Return the (X, Y) coordinate for the center point of the cell that contains the specified text.  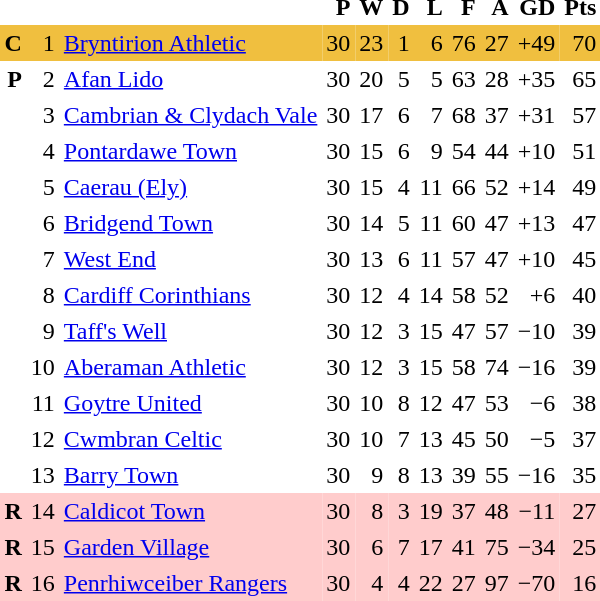
2 (42, 79)
Aberaman Athletic (190, 367)
−6 (536, 403)
45 (464, 439)
Bryntirion Athletic (190, 43)
P (13, 79)
28 (496, 79)
C (13, 43)
Penrhiwceiber Rangers (190, 583)
54 (464, 151)
66 (464, 187)
53 (496, 403)
68 (464, 115)
+6 (536, 295)
50 (496, 439)
+14 (536, 187)
Taff's Well (190, 331)
+49 (536, 43)
−10 (536, 331)
39 (464, 475)
63 (464, 79)
Afan Lido (190, 79)
+13 (536, 223)
Goytre United (190, 403)
Pontardawe Town (190, 151)
−5 (536, 439)
+31 (536, 115)
48 (496, 511)
41 (464, 547)
22 (430, 583)
−11 (536, 511)
Caerau (Ely) (190, 187)
Garden Village (190, 547)
West End (190, 259)
74 (496, 367)
−70 (536, 583)
Caldicot Town (190, 511)
−34 (536, 547)
60 (464, 223)
44 (496, 151)
16 (42, 583)
Barry Town (190, 475)
Cardiff Corinthians (190, 295)
19 (430, 511)
Bridgend Town (190, 223)
+35 (536, 79)
97 (496, 583)
20 (372, 79)
23 (372, 43)
55 (496, 475)
Cwmbran Celtic (190, 439)
75 (496, 547)
Cambrian & Clydach Vale (190, 115)
76 (464, 43)
